Scan for the cell matching the given text and deliver its (X, Y) coordinate at center. 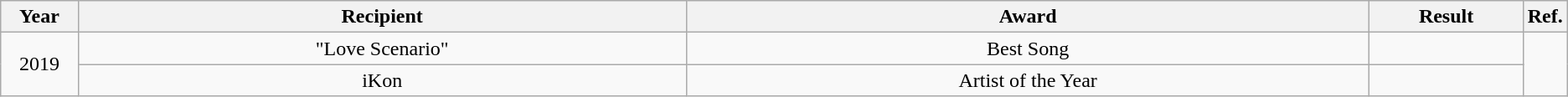
"Love Scenario" (382, 48)
iKon (382, 80)
Best Song (1028, 48)
Ref. (1545, 17)
Year (39, 17)
Award (1028, 17)
Recipient (382, 17)
Artist of the Year (1028, 80)
Result (1446, 17)
2019 (39, 64)
